For the text-containing cell, return its midpoint in [X, Y] coordinate format. 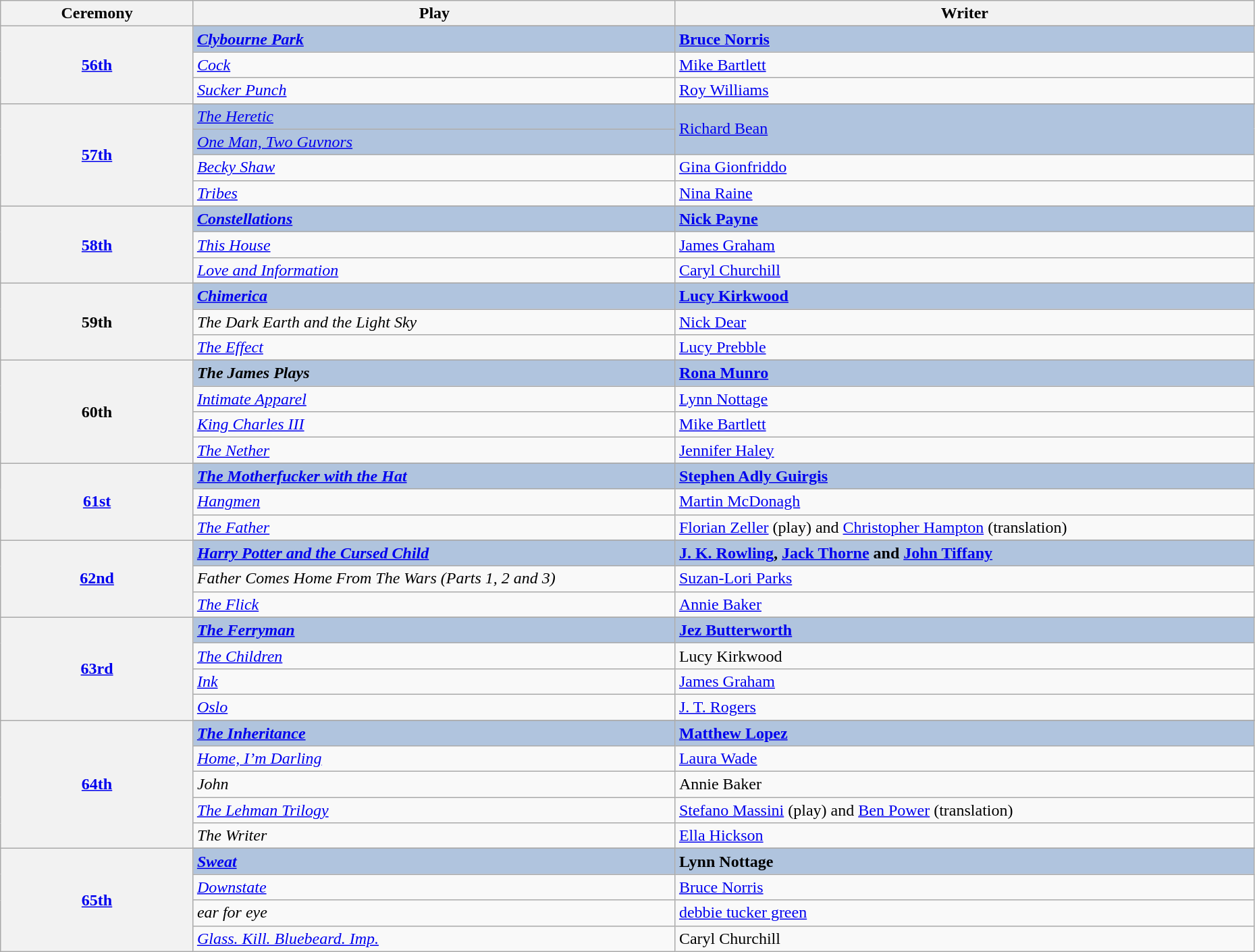
The Effect [434, 348]
J. T. Rogers [964, 707]
Suzan-Lori Parks [964, 579]
Intimate Apparel [434, 399]
Hangmen [434, 502]
Rona Munro [964, 373]
65th [97, 900]
Constellations [434, 219]
The Nether [434, 450]
Gina Gionfriddo [964, 167]
The Children [434, 656]
Jez Butterworth [964, 630]
The Dark Earth and the Light Sky [434, 322]
One Man, Two Guvnors [434, 142]
J. K. Rowling, Jack Thorne and John Tiffany [964, 553]
Martin McDonagh [964, 502]
57th [97, 155]
The Flick [434, 604]
Nina Raine [964, 193]
Becky Shaw [434, 167]
Tribes [434, 193]
Florian Zeller (play) and Christopher Hampton (translation) [964, 527]
Cock [434, 65]
Matthew Lopez [964, 733]
60th [97, 412]
Nick Dear [964, 322]
Glass. Kill. Bluebeard. Imp. [434, 938]
Sweat [434, 862]
Richard Bean [964, 129]
The Heretic [434, 116]
Oslo [434, 707]
The Lehman Trilogy [434, 810]
Ceremony [97, 14]
Writer [964, 14]
64th [97, 784]
Love and Information [434, 270]
Harry Potter and the Cursed Child [434, 553]
63rd [97, 668]
The James Plays [434, 373]
Ink [434, 681]
Laura Wade [964, 759]
Father Comes Home From The Wars (Parts 1, 2 and 3) [434, 579]
Sucker Punch [434, 90]
59th [97, 321]
56th [97, 65]
Nick Payne [964, 219]
The Father [434, 527]
ear for eye [434, 913]
Downstate [434, 887]
Lucy Prebble [964, 348]
Clybourne Park [434, 39]
debbie tucker green [964, 913]
Stefano Massini (play) and Ben Power (translation) [964, 810]
61st [97, 502]
Roy Williams [964, 90]
Stephen Adly Guirgis [964, 476]
King Charles III [434, 425]
62nd [97, 579]
58th [97, 244]
Chimerica [434, 296]
Ella Hickson [964, 836]
The Inheritance [434, 733]
Jennifer Haley [964, 450]
Home, I’m Darling [434, 759]
The Writer [434, 836]
The Ferryman [434, 630]
Play [434, 14]
This House [434, 244]
John [434, 785]
The Motherfucker with the Hat [434, 476]
